Pinpoint the cell where the given text exists, returning its [x, y] midpoint coordinate. 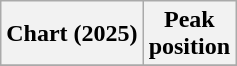
Chart (2025) [72, 34]
Peakposition [189, 34]
